Search for the cell housing the specified text and yield its [x, y] center coordinate. 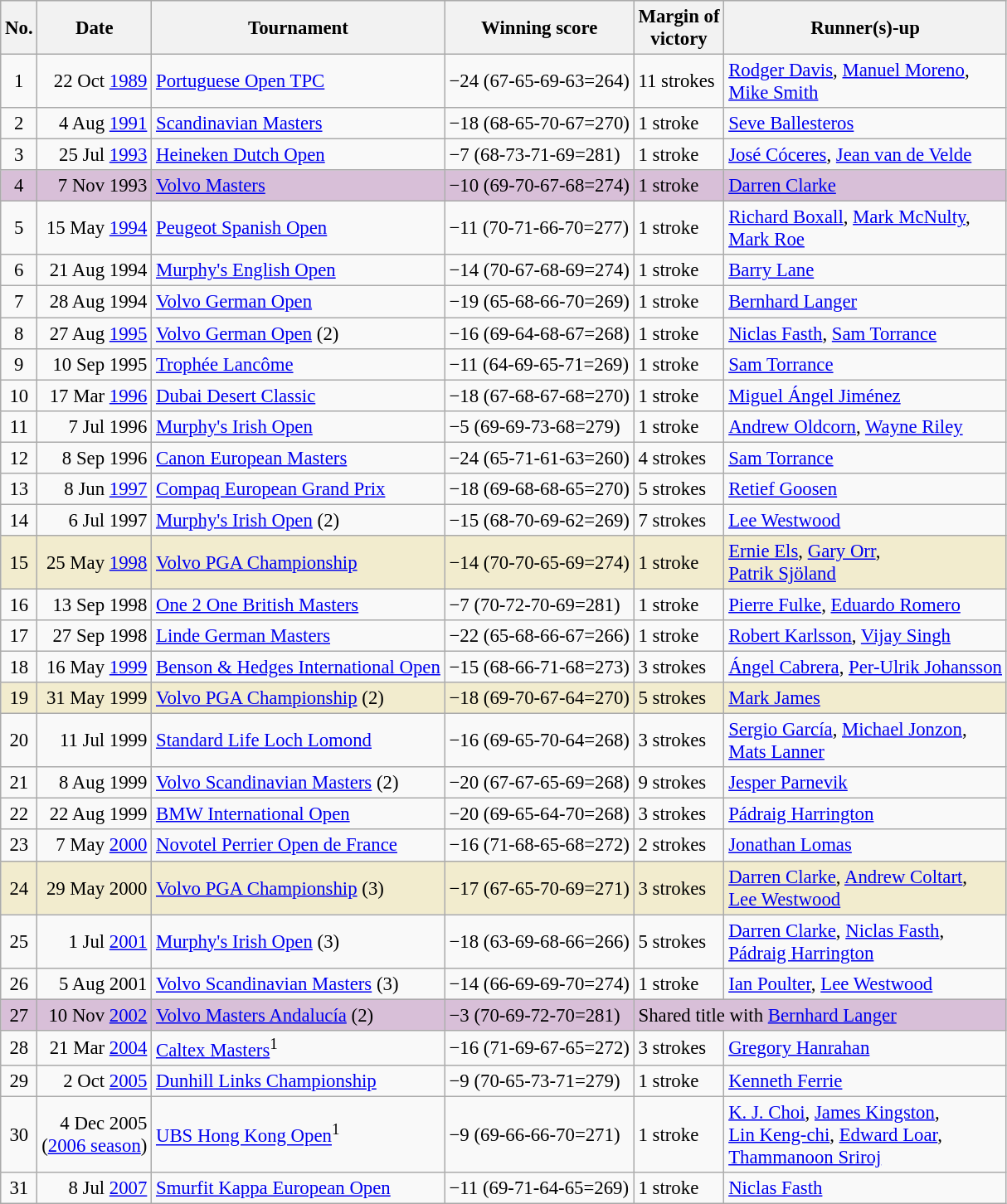
Robert Karlsson, Vijay Singh [865, 636]
−18 (69-68-68-65=270) [539, 489]
Scandinavian Masters [299, 124]
1 [19, 81]
Dubai Desert Classic [299, 396]
−16 (69-65-70-64=268) [539, 741]
12 [19, 458]
10 [19, 396]
Ernie Els, Gary Orr, Patrik Sjöland [865, 562]
Lee Westwood [865, 520]
Darren Clarke [865, 186]
Jonathan Lomas [865, 846]
Trophée Lancôme [299, 364]
UBS Hong Kong Open1 [299, 1134]
Peugeot Spanish Open [299, 229]
Portuguese Open TPC [299, 81]
José Cóceres, Jean van de Velde [865, 155]
−10 (69-70-67-68=274) [539, 186]
22 Oct 1989 [95, 81]
−14 (66-69-69-70=274) [539, 983]
18 [19, 668]
27 Aug 1995 [95, 333]
−16 (71-69-67-65=272) [539, 1048]
10 Nov 2002 [95, 1015]
31 May 1999 [95, 698]
Volvo PGA Championship (3) [299, 887]
Standard Life Loch Lomond [299, 741]
Volvo Scandinavian Masters (2) [299, 783]
19 [19, 698]
8 Sep 1996 [95, 458]
−15 (68-66-71-68=273) [539, 668]
−18 (63-69-68-66=266) [539, 942]
Pádraig Harrington [865, 814]
23 [19, 846]
−15 (68-70-69-62=269) [539, 520]
−24 (67-65-69-63=264) [539, 81]
22 [19, 814]
9 [19, 364]
4 strokes [679, 458]
Benson & Hedges International Open [299, 668]
4 [19, 186]
Darren Clarke, Andrew Coltart, Lee Westwood [865, 887]
15 [19, 562]
BMW International Open [299, 814]
Linde German Masters [299, 636]
2 Oct 2005 [95, 1081]
Volvo German Open (2) [299, 333]
Richard Boxall, Mark McNulty, Mark Roe [865, 229]
Kenneth Ferrie [865, 1081]
8 [19, 333]
Ángel Cabrera, Per-Ulrik Johansson [865, 668]
−20 (69-65-64-70=268) [539, 814]
−20 (67-67-65-69=268) [539, 783]
30 [19, 1134]
11 [19, 426]
Volvo PGA Championship [299, 562]
Retief Goosen [865, 489]
K. J. Choi, James Kingston, Lin Keng-chi, Edward Loar, Thammanoon Sriroj [865, 1134]
21 [19, 783]
4 Dec 2005(2006 season) [95, 1134]
Gregory Hanrahan [865, 1048]
10 Sep 1995 [95, 364]
15 May 1994 [95, 229]
Volvo Masters [299, 186]
29 [19, 1081]
Darren Clarke, Niclas Fasth, Pádraig Harrington [865, 942]
−11 (69-71-64-65=269) [539, 1188]
Caltex Masters1 [299, 1048]
17 [19, 636]
8 Aug 1999 [95, 783]
20 [19, 741]
Shared title with Bernhard Langer [820, 1015]
1 Jul 2001 [95, 942]
Murphy's English Open [299, 271]
26 [19, 983]
Murphy's Irish Open (2) [299, 520]
28 Aug 1994 [95, 302]
8 Jun 1997 [95, 489]
4 Aug 1991 [95, 124]
Volvo PGA Championship (2) [299, 698]
6 Jul 1997 [95, 520]
Barry Lane [865, 271]
25 Jul 1993 [95, 155]
17 Mar 1996 [95, 396]
Ian Poulter, Lee Westwood [865, 983]
Niclas Fasth, Sam Torrance [865, 333]
Volvo Scandinavian Masters (3) [299, 983]
2 strokes [679, 846]
−14 (70-70-65-69=274) [539, 562]
Canon European Masters [299, 458]
6 [19, 271]
−18 (69-70-67-64=270) [539, 698]
Tournament [299, 28]
11 strokes [679, 81]
−9 (69-66-66-70=271) [539, 1134]
16 May 1999 [95, 668]
Volvo Masters Andalucía (2) [299, 1015]
−16 (71-68-65-68=272) [539, 846]
7 strokes [679, 520]
25 May 1998 [95, 562]
−9 (70-65-73-71=279) [539, 1081]
Rodger Davis, Manuel Moreno, Mike Smith [865, 81]
22 Aug 1999 [95, 814]
Winning score [539, 28]
3 [19, 155]
−19 (65-68-66-70=269) [539, 302]
−16 (69-64-68-67=268) [539, 333]
Pierre Fulke, Eduardo Romero [865, 604]
29 May 2000 [95, 887]
One 2 One British Masters [299, 604]
21 Mar 2004 [95, 1048]
Date [95, 28]
−22 (65-68-66-67=266) [539, 636]
24 [19, 887]
14 [19, 520]
−24 (65-71-61-63=260) [539, 458]
11 Jul 1999 [95, 741]
Smurfit Kappa European Open [299, 1188]
Novotel Perrier Open de France [299, 846]
16 [19, 604]
9 strokes [679, 783]
Heineken Dutch Open [299, 155]
Miguel Ángel Jiménez [865, 396]
−18 (67-68-67-68=270) [539, 396]
Murphy's Irish Open [299, 426]
7 Nov 1993 [95, 186]
25 [19, 942]
27 [19, 1015]
21 Aug 1994 [95, 271]
Runner(s)-up [865, 28]
Mark James [865, 698]
8 Jul 2007 [95, 1188]
−5 (69-69-73-68=279) [539, 426]
−3 (70-69-72-70=281) [539, 1015]
Bernhard Langer [865, 302]
Dunhill Links Championship [299, 1081]
−14 (70-67-68-69=274) [539, 271]
7 [19, 302]
Niclas Fasth [865, 1188]
7 May 2000 [95, 846]
27 Sep 1998 [95, 636]
−18 (68-65-70-67=270) [539, 124]
28 [19, 1048]
5 [19, 229]
31 [19, 1188]
−7 (70-72-70-69=281) [539, 604]
13 Sep 1998 [95, 604]
Compaq European Grand Prix [299, 489]
No. [19, 28]
Jesper Parnevik [865, 783]
Seve Ballesteros [865, 124]
Sergio García, Michael Jonzon, Mats Lanner [865, 741]
Volvo German Open [299, 302]
−11 (70-71-66-70=277) [539, 229]
Andrew Oldcorn, Wayne Riley [865, 426]
Margin ofvictory [679, 28]
Murphy's Irish Open (3) [299, 942]
2 [19, 124]
7 Jul 1996 [95, 426]
−17 (67-65-70-69=271) [539, 887]
−7 (68-73-71-69=281) [539, 155]
13 [19, 489]
5 Aug 2001 [95, 983]
−11 (64-69-65-71=269) [539, 364]
